Return the [x, y] coordinate for the center point of the cell that contains the specified text.  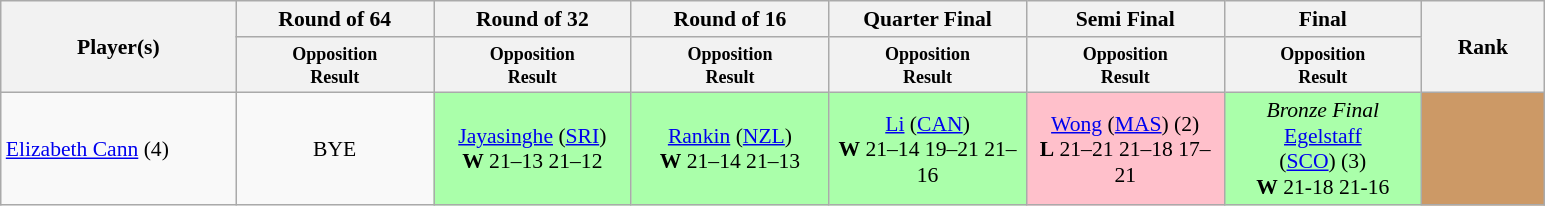
Semi Final [1125, 19]
Round of 32 [533, 19]
Final [1323, 19]
Round of 64 [335, 19]
Rank [1484, 47]
Elizabeth Cann (4) [118, 149]
Rankin (NZL)W 21–14 21–13 [730, 149]
Player(s) [118, 47]
Li (CAN)W 21–14 19–21 21–16 [928, 149]
Wong (MAS) (2)L 21–21 21–18 17–21 [1125, 149]
BYE [335, 149]
Bronze Final Egelstaff(SCO) (3)W 21-18 21-16 [1323, 149]
Quarter Final [928, 19]
Jayasinghe (SRI)W 21–13 21–12 [533, 149]
Round of 16 [730, 19]
